Return the [X, Y] coordinate for the center point of the cell that contains the specified text.  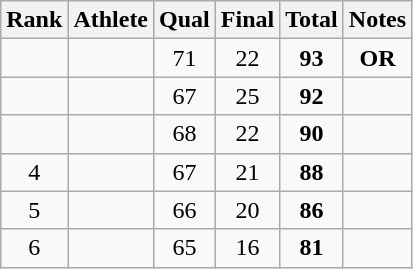
Athlete [111, 20]
4 [34, 172]
92 [312, 96]
Final [247, 20]
68 [185, 134]
65 [185, 248]
90 [312, 134]
Rank [34, 20]
Total [312, 20]
Notes [377, 20]
5 [34, 210]
21 [247, 172]
OR [377, 58]
71 [185, 58]
20 [247, 210]
6 [34, 248]
81 [312, 248]
66 [185, 210]
16 [247, 248]
25 [247, 96]
93 [312, 58]
Qual [185, 20]
88 [312, 172]
86 [312, 210]
